For the text-containing cell, return its midpoint in [x, y] coordinate format. 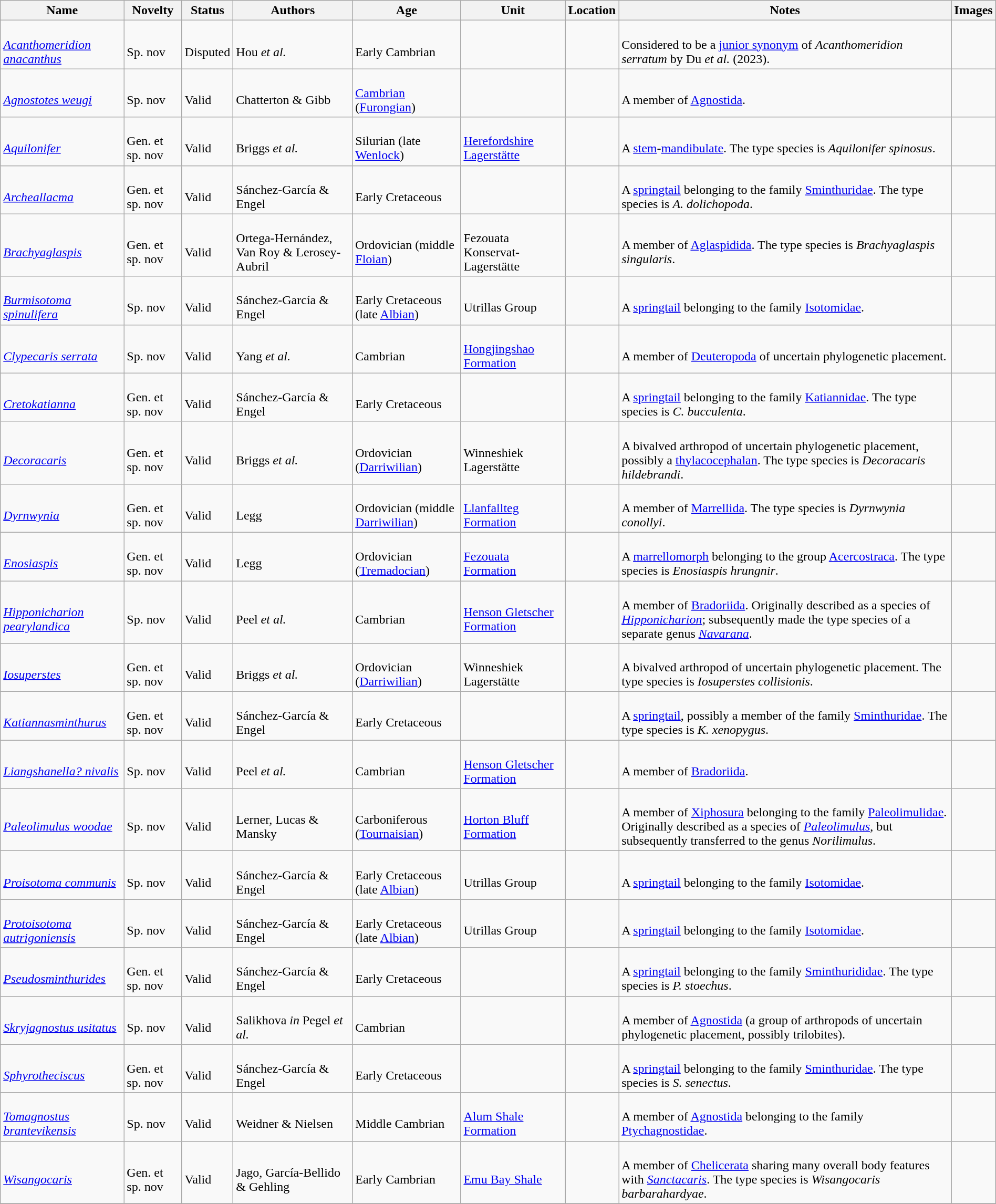
Images [973, 11]
Decoracaris [62, 453]
Clypecaris serrata [62, 349]
Paleolimulus woodae [62, 819]
Brachyaglaspis [62, 245]
A member of Marrellida. The type species is Dyrnwynia conollyi. [785, 508]
Proisotoma communis [62, 875]
Enosiaspis [62, 556]
Cretokatianna [62, 397]
Burmisotoma spinulifera [62, 300]
Hipponicharion pearylandica [62, 613]
A member of Chelicerata sharing many overall body features with Sanctacaris. The type species is Wisangocaris barbarahardyae. [785, 1172]
Yang et al. [293, 349]
A member of Agnostida belonging to the family Ptychagnostidae. [785, 1117]
Wisangocaris [62, 1172]
Protoisotoma autrigoniensis [62, 923]
A member of Agnostida (a group of arthropods of uncertain phylogenetic placement, possibly trilobites). [785, 1020]
Status [207, 11]
A bivalved arthropod of uncertain phylogenetic placement. The type species is Iosuperstes collisionis. [785, 668]
Agnostotes weugi [62, 93]
A member of Bradoriida. Originally described as a species of Hipponicharion; subsequently made the type species of a separate genus Navarana. [785, 613]
Llanfallteg Formation [513, 508]
Fezouata Konservat-Lagerstätte [513, 245]
Novelty [153, 11]
Ordovician (middle Floian) [407, 245]
Chatterton & Gibb [293, 93]
A bivalved arthropod of uncertain phylogenetic placement, possibly a thylacocephalan. The type species is Decoracaris hildebrandi. [785, 453]
Hou et al. [293, 45]
Name [62, 11]
A marrellomorph belonging to the group Acercostraca. The type species is Enosiaspis hrungnir. [785, 556]
Authors [293, 11]
Aquilonifer [62, 141]
Iosuperstes [62, 668]
Silurian (late Wenlock) [407, 141]
A member of Agnostida. [785, 93]
A springtail belonging to the family Sminthurididae. The type species is P. stoechus. [785, 972]
Middle Cambrian [407, 1117]
Emu Bay Shale [513, 1172]
A member of Deuteropoda of uncertain phylogenetic placement. [785, 349]
A member of Aglaspidida. The type species is Brachyaglaspis singularis. [785, 245]
A springtail belonging to the family Katiannidae. The type species is C. bucculenta. [785, 397]
Archeallacma [62, 190]
Horton Bluff Formation [513, 819]
Alum Shale Formation [513, 1117]
Ordovician (Tremadocian) [407, 556]
A springtail, possibly a member of the family Sminthuridae. The type species is K. xenopygus. [785, 716]
Acanthomeridion anacanthus [62, 45]
Notes [785, 11]
Unit [513, 11]
Weidner & Nielsen [293, 1117]
Tomagnostus brantevikensis [62, 1117]
Sphyrotheciscus [62, 1068]
Katiannasminthurus [62, 716]
A springtail belonging to the family Sminthuridae. The type species is A. dolichopoda. [785, 190]
Disputed [207, 45]
Fezouata Formation [513, 556]
Herefordshire Lagerstätte [513, 141]
Cambrian (Furongian) [407, 93]
A springtail belonging to the family Sminthuridae. The type species is S. senectus. [785, 1068]
Skryjagnostus usitatus [62, 1020]
Dyrnwynia [62, 508]
Salikhova in Pegel et al. [293, 1020]
Jago, García-Bellido & Gehling [293, 1172]
Carboniferous (Tournaisian) [407, 819]
Ortega-Hernández, Van Roy & Lerosey-Aubril [293, 245]
Lerner, Lucas & Mansky [293, 819]
Liangshanella? nivalis [62, 764]
A member of Bradoriida. [785, 764]
Hongjingshao Formation [513, 349]
Considered to be a junior synonym of Acanthomeridion serratum by Du et al. (2023). [785, 45]
Location [592, 11]
Ordovician (middle Darriwilian) [407, 508]
Pseudosminthurides [62, 972]
Age [407, 11]
A stem-mandibulate. The type species is Aquilonifer spinosus. [785, 141]
